Return the [X, Y] coordinate for the center point of the cell that contains the specified text.  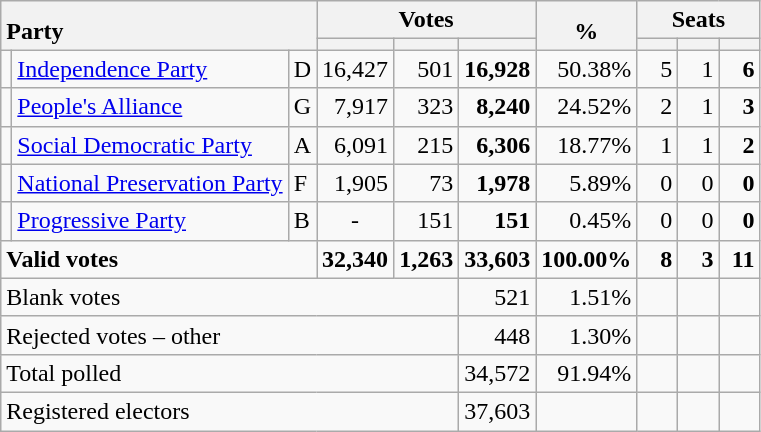
Party [159, 26]
6,306 [498, 145]
215 [426, 145]
0.45% [586, 221]
8,240 [498, 107]
1,263 [426, 259]
1,978 [498, 183]
Votes [426, 20]
A [302, 145]
People's Alliance [150, 107]
Registered electors [230, 411]
Total polled [230, 373]
% [586, 26]
18.77% [586, 145]
37,603 [498, 411]
5.89% [586, 183]
501 [426, 69]
91.94% [586, 373]
Blank votes [230, 297]
Valid votes [159, 259]
24.52% [586, 107]
1,905 [356, 183]
1.30% [586, 335]
50.38% [586, 69]
6 [740, 69]
- [356, 221]
Rejected votes – other [230, 335]
Progressive Party [150, 221]
521 [498, 297]
8 [658, 259]
Seats [698, 20]
16,427 [356, 69]
34,572 [498, 373]
National Preservation Party [150, 183]
33,603 [498, 259]
Independence Party [150, 69]
G [302, 107]
323 [426, 107]
B [302, 221]
73 [426, 183]
16,928 [498, 69]
100.00% [586, 259]
F [302, 183]
D [302, 69]
7,917 [356, 107]
11 [740, 259]
448 [498, 335]
5 [658, 69]
Social Democratic Party [150, 145]
32,340 [356, 259]
6,091 [356, 145]
1.51% [586, 297]
